For the text-containing cell, return its midpoint in [X, Y] coordinate format. 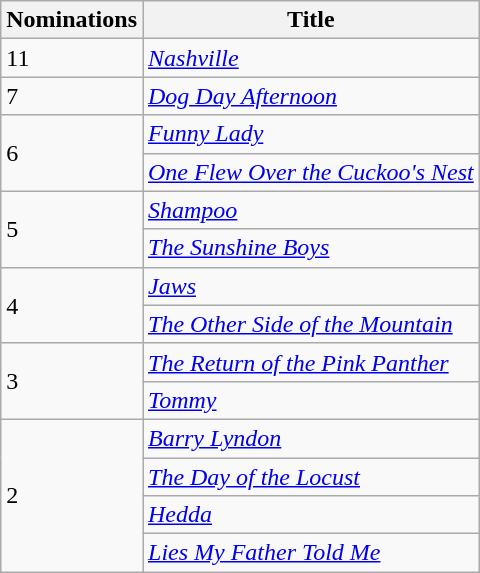
2 [72, 495]
Hedda [310, 515]
Nominations [72, 20]
One Flew Over the Cuckoo's Nest [310, 172]
4 [72, 305]
Title [310, 20]
The Sunshine Boys [310, 248]
Tommy [310, 400]
11 [72, 58]
The Return of the Pink Panther [310, 362]
5 [72, 229]
Nashville [310, 58]
Jaws [310, 286]
The Day of the Locust [310, 477]
The Other Side of the Mountain [310, 324]
Barry Lyndon [310, 438]
7 [72, 96]
Dog Day Afternoon [310, 96]
Shampoo [310, 210]
3 [72, 381]
6 [72, 153]
Lies My Father Told Me [310, 553]
Funny Lady [310, 134]
